Determine the (x, y) coordinate at the center of the cell enclosing the given text.  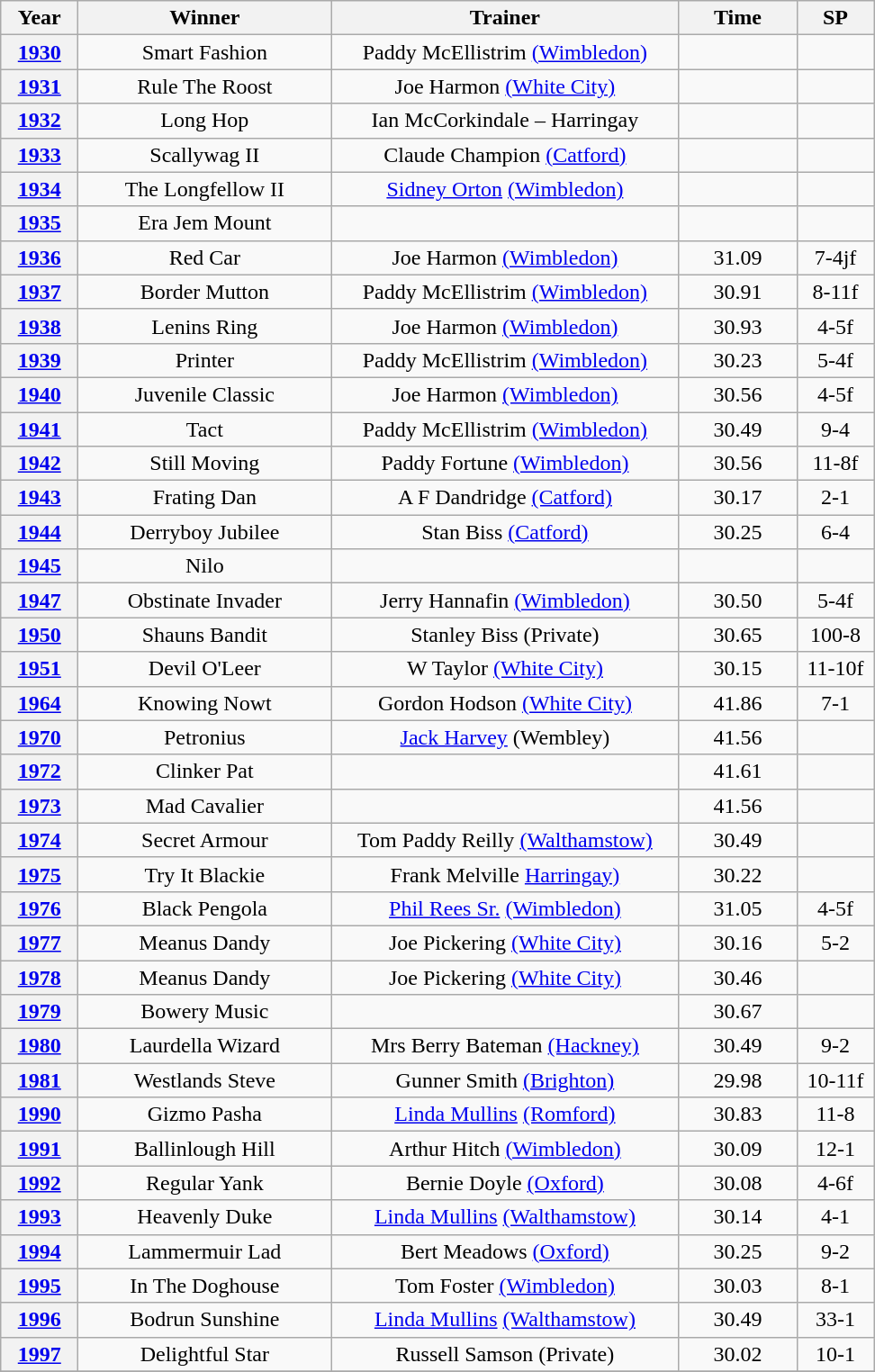
Rule The Roost (205, 86)
1942 (40, 464)
Linda Mullins (Romford) (505, 1115)
41.61 (738, 772)
Red Car (205, 257)
1939 (40, 360)
Tact (205, 429)
In The Doghouse (205, 1286)
1943 (40, 498)
11-8 (835, 1115)
Jerry Hannafin (Wimbledon) (505, 600)
Regular Yank (205, 1183)
1978 (40, 977)
1979 (40, 1012)
1994 (40, 1251)
1970 (40, 737)
1944 (40, 532)
4-1 (835, 1217)
Claude Champion (Catford) (505, 155)
1997 (40, 1354)
Knowing Nowt (205, 703)
1993 (40, 1217)
Laurdella Wizard (205, 1046)
1996 (40, 1320)
Derryboy Jubilee (205, 532)
30.46 (738, 977)
Frating Dan (205, 498)
5-2 (835, 943)
1977 (40, 943)
Year (40, 18)
Secret Armour (205, 840)
1932 (40, 121)
Sidney Orton (Wimbledon) (505, 189)
1930 (40, 52)
33-1 (835, 1320)
1937 (40, 292)
1975 (40, 874)
Lammermuir Lad (205, 1251)
Bernie Doyle (Oxford) (505, 1183)
1938 (40, 326)
Stanley Biss (Private) (505, 635)
Petronius (205, 737)
1941 (40, 429)
Delightful Star (205, 1354)
The Longfellow II (205, 189)
Westlands Steve (205, 1080)
1976 (40, 908)
1945 (40, 566)
1974 (40, 840)
31.09 (738, 257)
1940 (40, 394)
Phil Rees Sr. (Wimbledon) (505, 908)
1990 (40, 1115)
Mrs Berry Bateman (Hackney) (505, 1046)
1951 (40, 669)
Lenins Ring (205, 326)
Heavenly Duke (205, 1217)
7-1 (835, 703)
Frank Melville Harringay) (505, 874)
SP (835, 18)
Gordon Hodson (White City) (505, 703)
Juvenile Classic (205, 394)
41.86 (738, 703)
1933 (40, 155)
Russell Samson (Private) (505, 1354)
Scallywag II (205, 155)
1964 (40, 703)
Gunner Smith (Brighton) (505, 1080)
8-11f (835, 292)
10-1 (835, 1354)
Nilo (205, 566)
Ian McCorkindale – Harringay (505, 121)
Bert Meadows (Oxford) (505, 1251)
2-1 (835, 498)
1947 (40, 600)
W Taylor (White City) (505, 669)
A F Dandridge (Catford) (505, 498)
30.08 (738, 1183)
1992 (40, 1183)
1931 (40, 86)
Black Pengola (205, 908)
Era Jem Mount (205, 223)
30.22 (738, 874)
30.23 (738, 360)
6-4 (835, 532)
12-1 (835, 1149)
Jack Harvey (Wembley) (505, 737)
Trainer (505, 18)
30.14 (738, 1217)
Border Mutton (205, 292)
1936 (40, 257)
Joe Harmon (White City) (505, 86)
Arthur Hitch (Wimbledon) (505, 1149)
9-4 (835, 429)
30.02 (738, 1354)
30.67 (738, 1012)
Mad Cavalier (205, 806)
30.16 (738, 943)
Tom Foster (Wimbledon) (505, 1286)
1935 (40, 223)
1995 (40, 1286)
Gizmo Pasha (205, 1115)
Shauns Bandit (205, 635)
30.15 (738, 669)
8-1 (835, 1286)
Bowery Music (205, 1012)
Stan Biss (Catford) (505, 532)
1991 (40, 1149)
Smart Fashion (205, 52)
Paddy Fortune (Wimbledon) (505, 464)
Clinker Pat (205, 772)
11-8f (835, 464)
Try It Blackie (205, 874)
30.93 (738, 326)
Printer (205, 360)
4-6f (835, 1183)
11-10f (835, 669)
1934 (40, 189)
1973 (40, 806)
Still Moving (205, 464)
Devil O'Leer (205, 669)
1980 (40, 1046)
Bodrun Sunshine (205, 1320)
Winner (205, 18)
Long Hop (205, 121)
Time (738, 18)
30.50 (738, 600)
100-8 (835, 635)
7-4jf (835, 257)
Obstinate Invader (205, 600)
30.17 (738, 498)
Tom Paddy Reilly (Walthamstow) (505, 840)
10-11f (835, 1080)
29.98 (738, 1080)
1981 (40, 1080)
30.65 (738, 635)
Ballinlough Hill (205, 1149)
30.91 (738, 292)
30.09 (738, 1149)
30.03 (738, 1286)
1972 (40, 772)
1950 (40, 635)
31.05 (738, 908)
30.83 (738, 1115)
